Find where the given text appears and provide that cell's center as [x, y] coordinate. 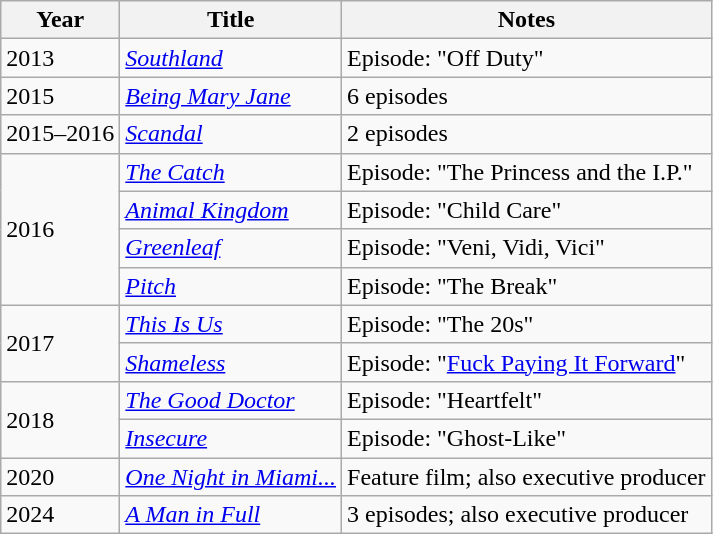
2024 [60, 515]
Shameless [231, 362]
2018 [60, 419]
The Good Doctor [231, 400]
2020 [60, 477]
Being Mary Jane [231, 96]
Title [231, 20]
A Man in Full [231, 515]
Episode: "Heartfelt" [527, 400]
One Night in Miami... [231, 477]
Southland [231, 58]
Episode: "Child Care" [527, 210]
2015–2016 [60, 134]
Scandal [231, 134]
Episode: "The 20s" [527, 324]
Notes [527, 20]
Episode: "The Princess and the I.P." [527, 172]
This Is Us [231, 324]
Year [60, 20]
2 episodes [527, 134]
6 episodes [527, 96]
Animal Kingdom [231, 210]
Greenleaf [231, 248]
Episode: "Ghost-Like" [527, 438]
Episode: "The Break" [527, 286]
2015 [60, 96]
2017 [60, 343]
2013 [60, 58]
The Catch [231, 172]
Episode: "Off Duty" [527, 58]
Episode: "Fuck Paying It Forward" [527, 362]
Pitch [231, 286]
Insecure [231, 438]
2016 [60, 229]
Episode: "Veni, Vidi, Vici" [527, 248]
3 episodes; also executive producer [527, 515]
Feature film; also executive producer [527, 477]
